Find where the given text appears and provide that cell's center as [X, Y] coordinate. 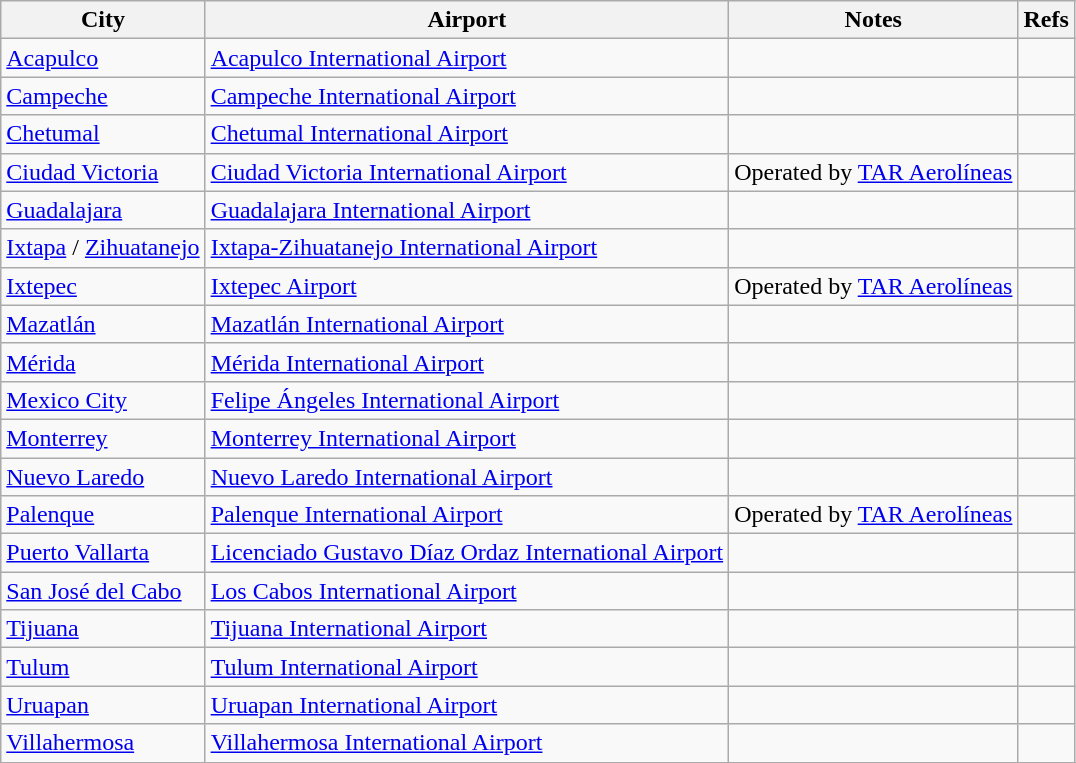
Campeche [103, 96]
Guadalajara International Airport [467, 210]
Acapulco International Airport [467, 58]
Mérida International Airport [467, 362]
Mexico City [103, 400]
Mazatlán [103, 324]
Villahermosa International Airport [467, 743]
Guadalajara [103, 210]
Notes [874, 20]
Nuevo Laredo International Airport [467, 477]
Villahermosa [103, 743]
Licenciado Gustavo Díaz Ordaz International Airport [467, 553]
Mazatlán International Airport [467, 324]
Mérida [103, 362]
Palenque International Airport [467, 515]
Felipe Ángeles International Airport [467, 400]
Acapulco [103, 58]
City [103, 20]
Palenque [103, 515]
Chetumal International Airport [467, 134]
Tulum International Airport [467, 667]
Campeche International Airport [467, 96]
Uruapan International Airport [467, 705]
Tijuana [103, 629]
Chetumal [103, 134]
Monterrey [103, 438]
Ciudad Victoria International Airport [467, 172]
San José del Cabo [103, 591]
Ixtepec Airport [467, 286]
Ixtapa / Zihuatanejo [103, 248]
Nuevo Laredo [103, 477]
Los Cabos International Airport [467, 591]
Puerto Vallarta [103, 553]
Airport [467, 20]
Tulum [103, 667]
Ixtapa-Zihuatanejo International Airport [467, 248]
Monterrey International Airport [467, 438]
Ciudad Victoria [103, 172]
Ixtepec [103, 286]
Uruapan [103, 705]
Refs [1046, 20]
Tijuana International Airport [467, 629]
